Locate the cell with the specified text and output its (X, Y) center coordinate. 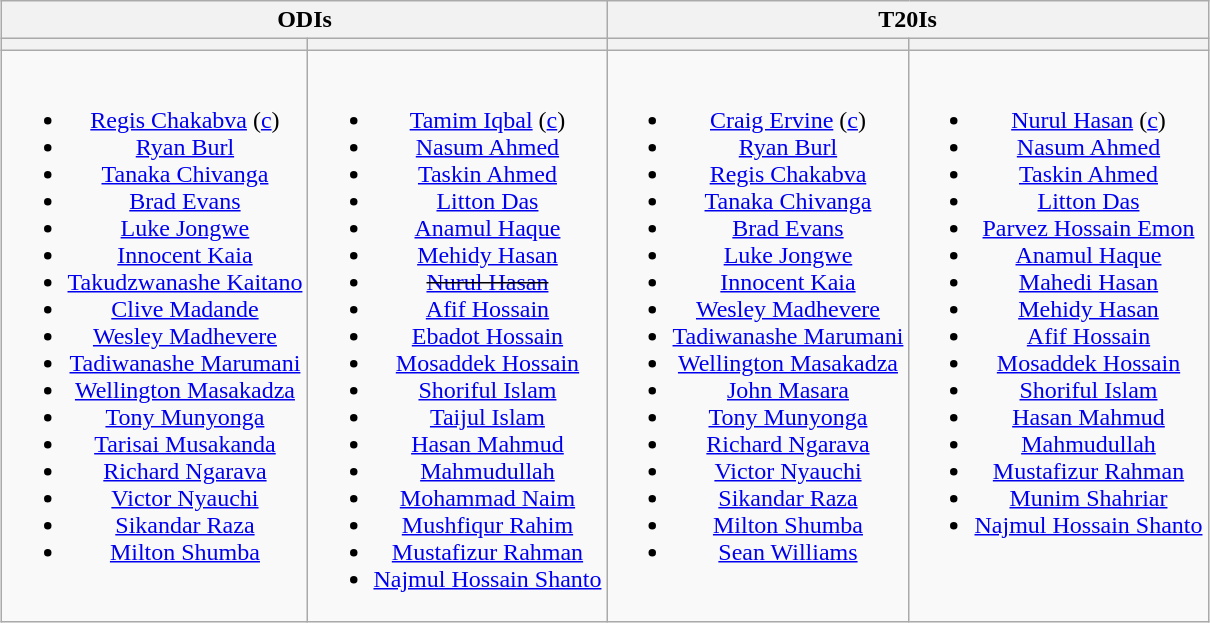
T20Is (908, 20)
ODIs (304, 20)
